Detect which cell encompasses the target text, then output its (X, Y) center coordinate. 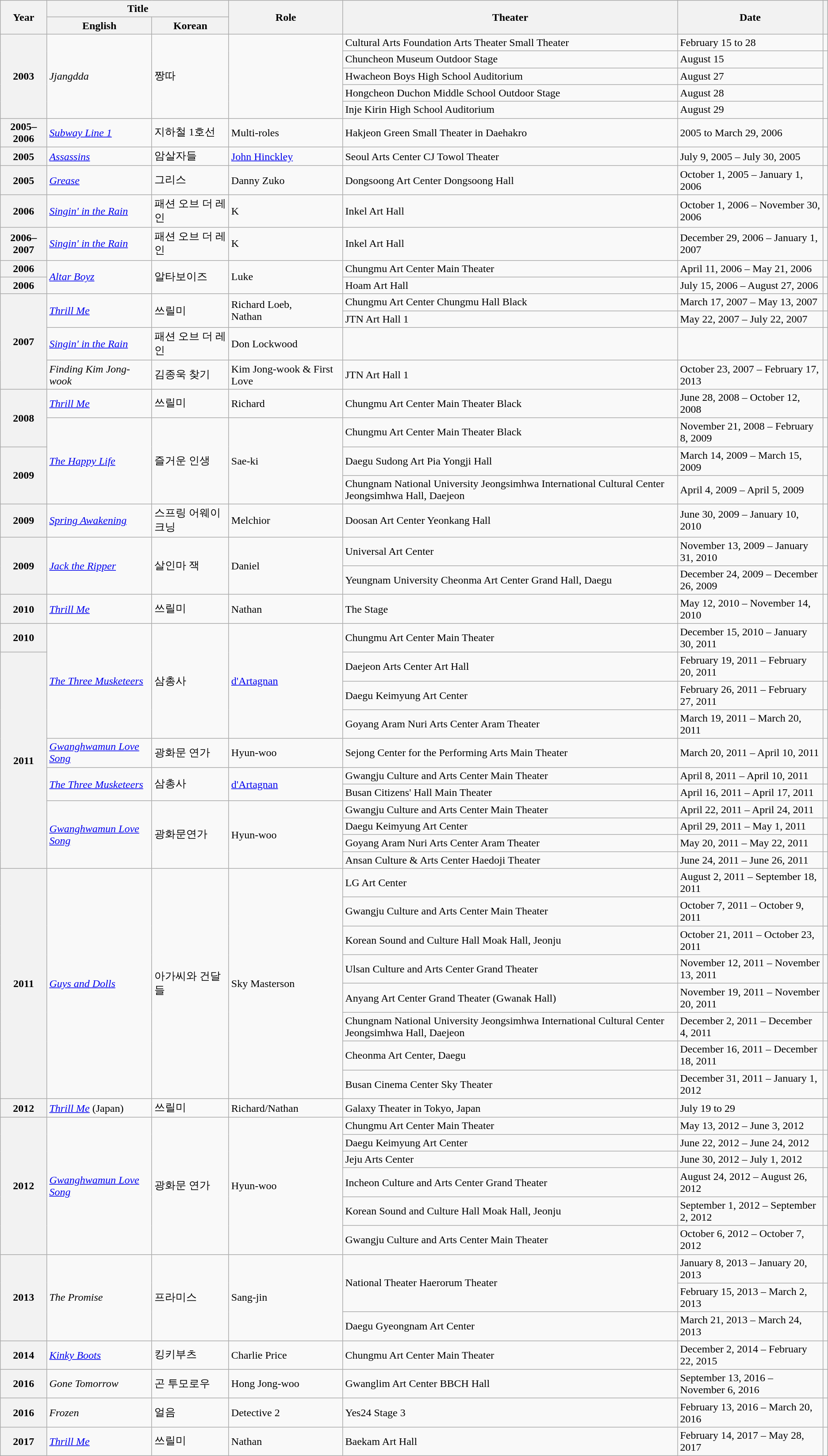
Daejeon Arts Center Art Hall (510, 666)
Charlie Price (286, 1355)
Title (138, 9)
December 2, 2014 – February 22, 2015 (750, 1355)
얼음 (190, 1412)
Assassins (99, 157)
LG Art Center (510, 883)
August 15 (750, 59)
February 15 to 28 (750, 42)
May 22, 2007 – July 22, 2007 (750, 319)
2005–2006 (24, 133)
암살자들 (190, 157)
March 19, 2011 – March 20, 2011 (750, 724)
곤 투모로우 (190, 1384)
April 11, 2006 – May 21, 2006 (750, 269)
Chuncheon Museum Outdoor Stage (510, 59)
Richard (286, 403)
June 22, 2012 – June 24, 2012 (750, 1143)
May 13, 2012 – June 3, 2012 (750, 1126)
2017 (24, 1441)
July 15, 2006 – August 27, 2006 (750, 285)
February 13, 2016 – March 20, 2016 (750, 1412)
Korean (190, 26)
Gwanglim Art Center BBCH Hall (510, 1384)
Hoam Art Hall (510, 285)
Danny Zuko (286, 181)
Incheon Culture and Arts Center Grand Theater (510, 1182)
Daegu Sudong Art Pia Yongji Hall (510, 461)
October 6, 2012 – October 7, 2012 (750, 1240)
Sang-jin (286, 1297)
Spring Awakening (99, 521)
September 1, 2012 – September 2, 2012 (750, 1211)
Busan Citizens' Hall Main Theater (510, 792)
December 29, 2006 – January 1, 2007 (750, 244)
Yeungnam University Cheonma Art Center Grand Hall, Daegu (510, 580)
April 4, 2009 – April 5, 2009 (750, 490)
2005 to March 29, 2006 (750, 133)
September 13, 2016 – November 6, 2016 (750, 1384)
Gone Tomorrow (99, 1384)
December 24, 2009 – December 26, 2009 (750, 580)
October 21, 2011 – October 23, 2011 (750, 941)
The Stage (510, 609)
Universal Art Center (510, 551)
Hong Jong-woo (286, 1384)
August 24, 2012 – August 26, 2012 (750, 1182)
Dongsoong Art Center Dongsoong Hall (510, 181)
Daniel (286, 566)
Frozen (99, 1412)
Hwacheon Boys High School Auditorium (510, 76)
Theater (510, 17)
광화문연가 (190, 834)
즐거운 인생 (190, 461)
Guys and Dolls (99, 983)
Cheonma Art Center, Daegu (510, 1056)
May 12, 2010 – November 14, 2010 (750, 609)
Galaxy Theater in Tokyo, Japan (510, 1108)
Kim Jong-wook & First Love (286, 374)
November 21, 2008 – February 8, 2009 (750, 432)
Daegu Gyeongnam Art Center (510, 1326)
December 2, 2011 – December 4, 2011 (750, 1026)
Sae-ki (286, 461)
Year (24, 17)
August 27 (750, 76)
August 29 (750, 110)
스프링 어웨이크닝 (190, 521)
February 15, 2013 – March 2, 2013 (750, 1297)
December 15, 2010 – January 30, 2011 (750, 638)
July 9, 2005 – July 30, 2005 (750, 157)
April 8, 2011 – April 10, 2011 (750, 776)
Detective 2 (286, 1412)
Role (286, 17)
2013 (24, 1297)
May 20, 2011 – May 22, 2011 (750, 843)
Ansan Culture & Arts Center Haedoji Theater (510, 860)
Kinky Boots (99, 1355)
February 19, 2011 – February 20, 2011 (750, 666)
December 31, 2011 – January 1, 2012 (750, 1084)
Inje Kirin High School Auditorium (510, 110)
김종욱 찾기 (190, 374)
Sky Masterson (286, 983)
2007 (24, 342)
March 14, 2009 – March 15, 2009 (750, 461)
Don Lockwood (286, 344)
Anyang Art Center Grand Theater (Gwanak Hall) (510, 998)
Luke (286, 277)
Sejong Center for the Performing Arts Main Theater (510, 753)
Ulsan Culture and Arts Center Grand Theater (510, 969)
April 16, 2011 – April 17, 2011 (750, 792)
October 7, 2011 – October 9, 2011 (750, 911)
Multi-roles (286, 133)
July 19 to 29 (750, 1108)
알타보이즈 (190, 277)
August 28 (750, 93)
January 8, 2013 – January 20, 2013 (750, 1269)
살인마 잭 (190, 566)
킹키부츠 (190, 1355)
2003 (24, 76)
March 21, 2013 – March 24, 2013 (750, 1326)
March 20, 2011 – April 10, 2011 (750, 753)
Cultural Arts Foundation Arts Theater Small Theater (510, 42)
Finding Kim Jong-wook (99, 374)
The Promise (99, 1297)
John Hinckley (286, 157)
June 30, 2009 – January 10, 2010 (750, 521)
Jack the Ripper (99, 566)
Richard/Nathan (286, 1108)
English (99, 26)
Seoul Arts Center CJ Towol Theater (510, 157)
Hongcheon Duchon Middle School Outdoor Stage (510, 93)
October 1, 2006 – November 30, 2006 (750, 211)
Jeju Arts Center (510, 1160)
아가씨와 건달들 (190, 983)
December 16, 2011 – December 18, 2011 (750, 1056)
November 13, 2009 – January 31, 2010 (750, 551)
Melchior (286, 521)
February 26, 2011 – February 27, 2011 (750, 695)
October 23, 2007 – February 17, 2013 (750, 374)
March 17, 2007 – May 13, 2007 (750, 302)
짱따 (190, 76)
Yes24 Stage 3 (510, 1412)
Doosan Art Center Yeonkang Hall (510, 521)
프라미스 (190, 1297)
Richard Loeb,Nathan (286, 311)
National Theater Haerorum Theater (510, 1283)
Grease (99, 181)
Busan Cinema Center Sky Theater (510, 1084)
October 1, 2005 – January 1, 2006 (750, 181)
April 22, 2011 – April 24, 2011 (750, 809)
Subway Line 1 (99, 133)
The Happy Life (99, 461)
Thrill Me (Japan) (99, 1108)
그리스 (190, 181)
Hakjeon Green Small Theater in Daehakro (510, 133)
지하철 1호선 (190, 133)
Baekam Art Hall (510, 1441)
Date (750, 17)
November 12, 2011 – November 13, 2011 (750, 969)
February 14, 2017 – May 28, 2017 (750, 1441)
June 24, 2011 – June 26, 2011 (750, 860)
November 19, 2011 – November 20, 2011 (750, 998)
June 28, 2008 – October 12, 2008 (750, 403)
Jjangdda (99, 76)
August 2, 2011 – September 18, 2011 (750, 883)
2014 (24, 1355)
2008 (24, 418)
Altar Boyz (99, 277)
April 29, 2011 – May 1, 2011 (750, 826)
Chungmu Art Center Chungmu Hall Black (510, 302)
2006–2007 (24, 244)
June 30, 2012 – July 1, 2012 (750, 1160)
